For the text-containing cell, return its midpoint in (x, y) coordinate format. 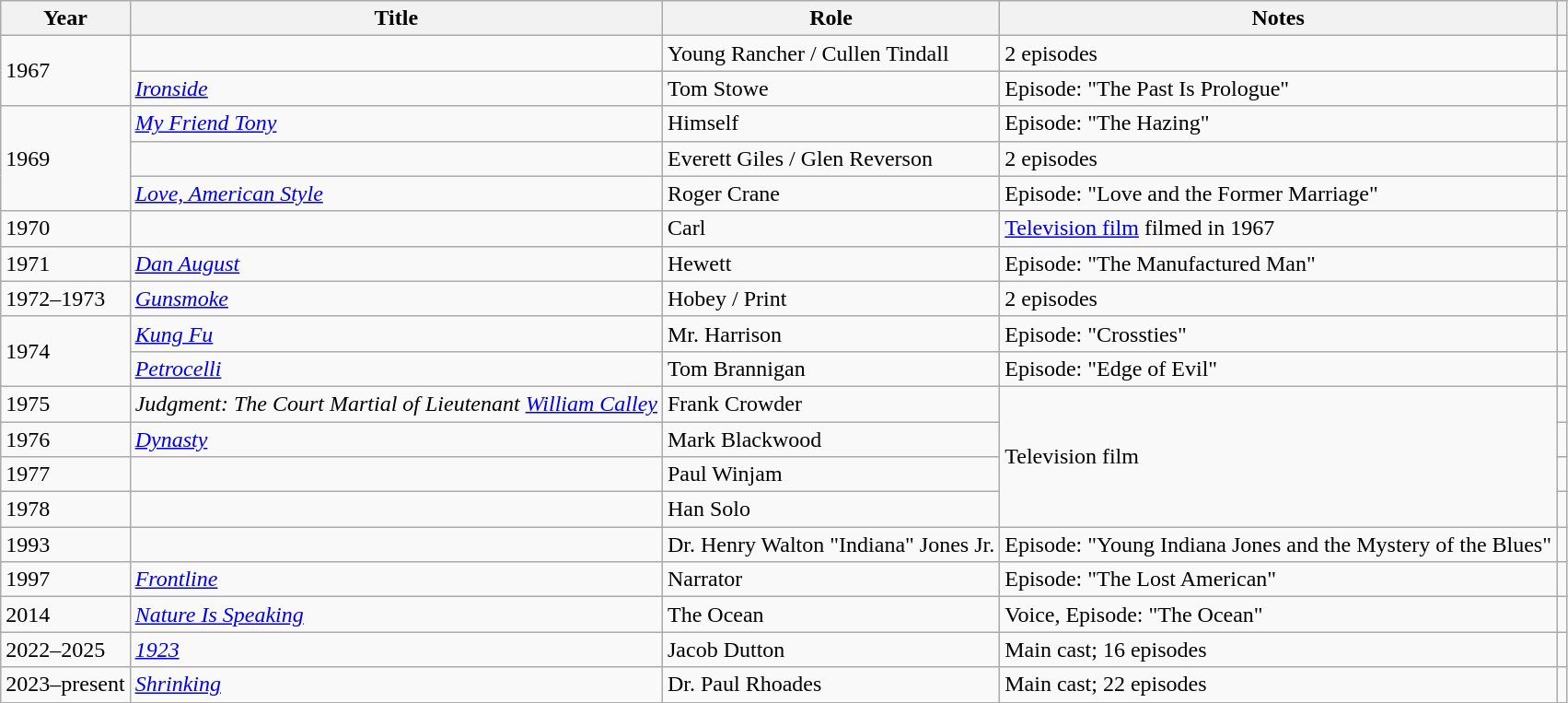
Judgment: The Court Martial of Lieutenant William Calley (396, 404)
Episode: "Young Indiana Jones and the Mystery of the Blues" (1278, 545)
Main cast; 22 episodes (1278, 685)
2014 (65, 615)
Main cast; 16 episodes (1278, 650)
1997 (65, 580)
Episode: "Crossties" (1278, 334)
Frank Crowder (830, 404)
Dynasty (396, 439)
1977 (65, 475)
1971 (65, 264)
Mr. Harrison (830, 334)
Mark Blackwood (830, 439)
Gunsmoke (396, 299)
Everett Giles / Glen Reverson (830, 158)
Jacob Dutton (830, 650)
Episode: "Edge of Evil" (1278, 369)
Kung Fu (396, 334)
My Friend Tony (396, 123)
Hewett (830, 264)
Tom Stowe (830, 88)
Dr. Paul Rhoades (830, 685)
Petrocelli (396, 369)
Shrinking (396, 685)
Narrator (830, 580)
1978 (65, 510)
Dan August (396, 264)
Young Rancher / Cullen Tindall (830, 53)
2022–2025 (65, 650)
1972–1973 (65, 299)
Nature Is Speaking (396, 615)
Carl (830, 228)
Dr. Henry Walton "Indiana" Jones Jr. (830, 545)
Love, American Style (396, 193)
Role (830, 18)
Notes (1278, 18)
1967 (65, 71)
1975 (65, 404)
Year (65, 18)
Ironside (396, 88)
The Ocean (830, 615)
1970 (65, 228)
1923 (396, 650)
1974 (65, 351)
Episode: "The Past Is Prologue" (1278, 88)
2023–present (65, 685)
1969 (65, 158)
Roger Crane (830, 193)
Himself (830, 123)
Hobey / Print (830, 299)
Paul Winjam (830, 475)
Episode: "Love and the Former Marriage" (1278, 193)
Episode: "The Hazing" (1278, 123)
Tom Brannigan (830, 369)
Episode: "The Manufactured Man" (1278, 264)
Television film (1278, 456)
Television film filmed in 1967 (1278, 228)
Episode: "The Lost American" (1278, 580)
Frontline (396, 580)
Title (396, 18)
1993 (65, 545)
Han Solo (830, 510)
1976 (65, 439)
Voice, Episode: "The Ocean" (1278, 615)
